Find where the given text appears and provide that cell's center as (x, y) coordinate. 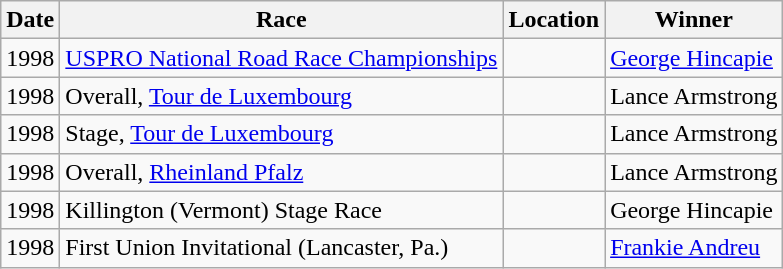
Date (30, 20)
First Union Invitational (Lancaster, Pa.) (282, 248)
Stage, Tour de Luxembourg (282, 134)
Frankie Andreu (694, 248)
Location (554, 20)
Overall, Tour de Luxembourg (282, 96)
USPRO National Road Race Championships (282, 58)
Race (282, 20)
Killington (Vermont) Stage Race (282, 210)
Winner (694, 20)
Overall, Rheinland Pfalz (282, 172)
